Pinpoint the cell where the given text exists, returning its (X, Y) midpoint coordinate. 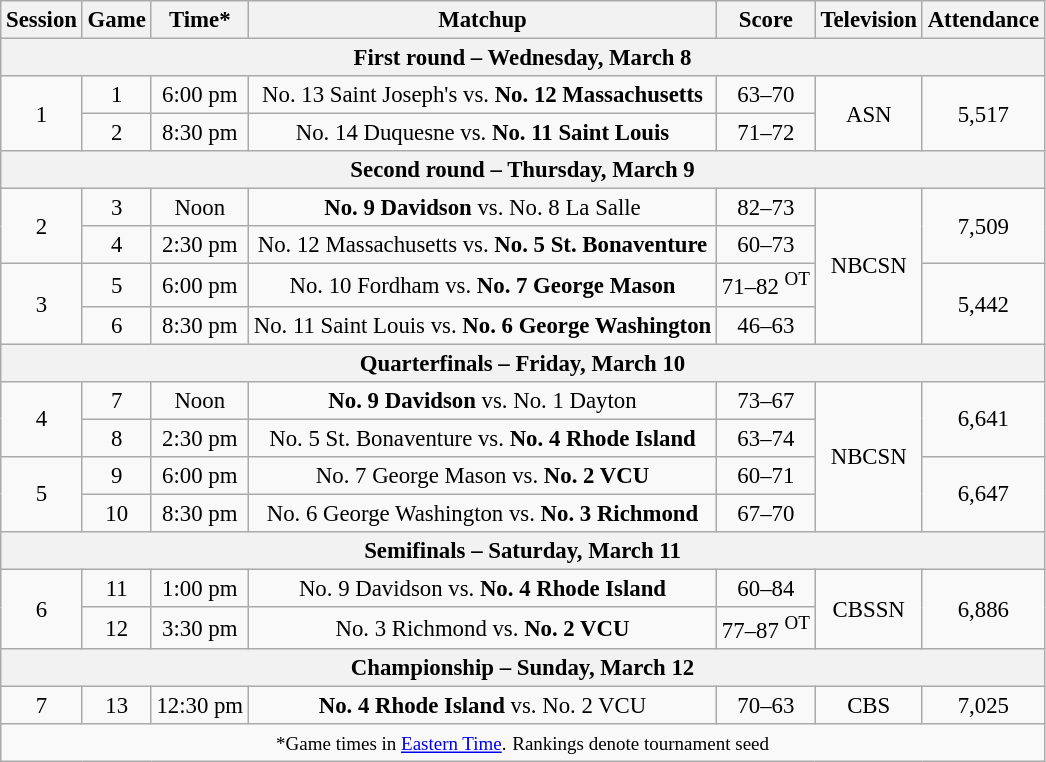
No. 5 St. Bonaventure vs. No. 4 Rhode Island (482, 438)
9 (116, 476)
63–70 (766, 95)
No. 13 Saint Joseph's vs. No. 12 Massachusetts (482, 95)
60–73 (766, 245)
10 (116, 513)
Championship – Sunday, March 12 (523, 668)
Session (42, 20)
Game (116, 20)
5,442 (983, 304)
Matchup (482, 20)
1:00 pm (200, 588)
No. 9 Davidson vs. No. 1 Dayton (482, 400)
73–67 (766, 400)
No. 9 Davidson vs. No. 8 La Salle (482, 208)
46–63 (766, 325)
60–71 (766, 476)
70–63 (766, 706)
Score (766, 20)
Quarterfinals – Friday, March 10 (523, 363)
No. 6 George Washington vs. No. 3 Richmond (482, 513)
6,886 (983, 609)
Time* (200, 20)
13 (116, 706)
No. 4 Rhode Island vs. No. 2 VCU (482, 706)
82–73 (766, 208)
5,517 (983, 114)
No. 10 Fordham vs. No. 7 George Mason (482, 285)
No. 9 Davidson vs. No. 4 Rhode Island (482, 588)
Second round – Thursday, March 9 (523, 170)
*Game times in Eastern Time. Rankings denote tournament seed (523, 743)
First round – Wednesday, March 8 (523, 58)
No. 14 Duquesne vs. No. 11 Saint Louis (482, 133)
3:30 pm (200, 628)
60–84 (766, 588)
77–87 OT (766, 628)
12 (116, 628)
No. 12 Massachusetts vs. No. 5 St. Bonaventure (482, 245)
6,647 (983, 494)
Television (868, 20)
CBSSN (868, 609)
Attendance (983, 20)
63–74 (766, 438)
11 (116, 588)
67–70 (766, 513)
71–82 OT (766, 285)
No. 3 Richmond vs. No. 2 VCU (482, 628)
8 (116, 438)
ASN (868, 114)
7,025 (983, 706)
6,641 (983, 418)
No. 11 Saint Louis vs. No. 6 George Washington (482, 325)
7,509 (983, 226)
Semifinals – Saturday, March 11 (523, 551)
No. 7 George Mason vs. No. 2 VCU (482, 476)
CBS (868, 706)
71–72 (766, 133)
12:30 pm (200, 706)
